Detect which cell encompasses the target text, then output its (X, Y) center coordinate. 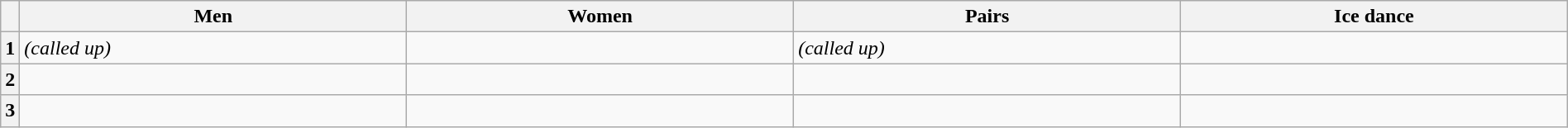
1 (10, 48)
Ice dance (1374, 17)
Women (600, 17)
3 (10, 111)
Pairs (987, 17)
Men (213, 17)
2 (10, 79)
